Extract the [X, Y] coordinate from the center of the cell holding the provided text.  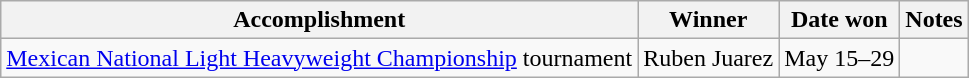
Ruben Juarez [708, 58]
Winner [708, 20]
Date won [840, 20]
Accomplishment [320, 20]
May 15–29 [840, 58]
Mexican National Light Heavyweight Championship tournament [320, 58]
Notes [934, 20]
